Identify which cell holds the provided text, then report its [x, y] central coordinate. 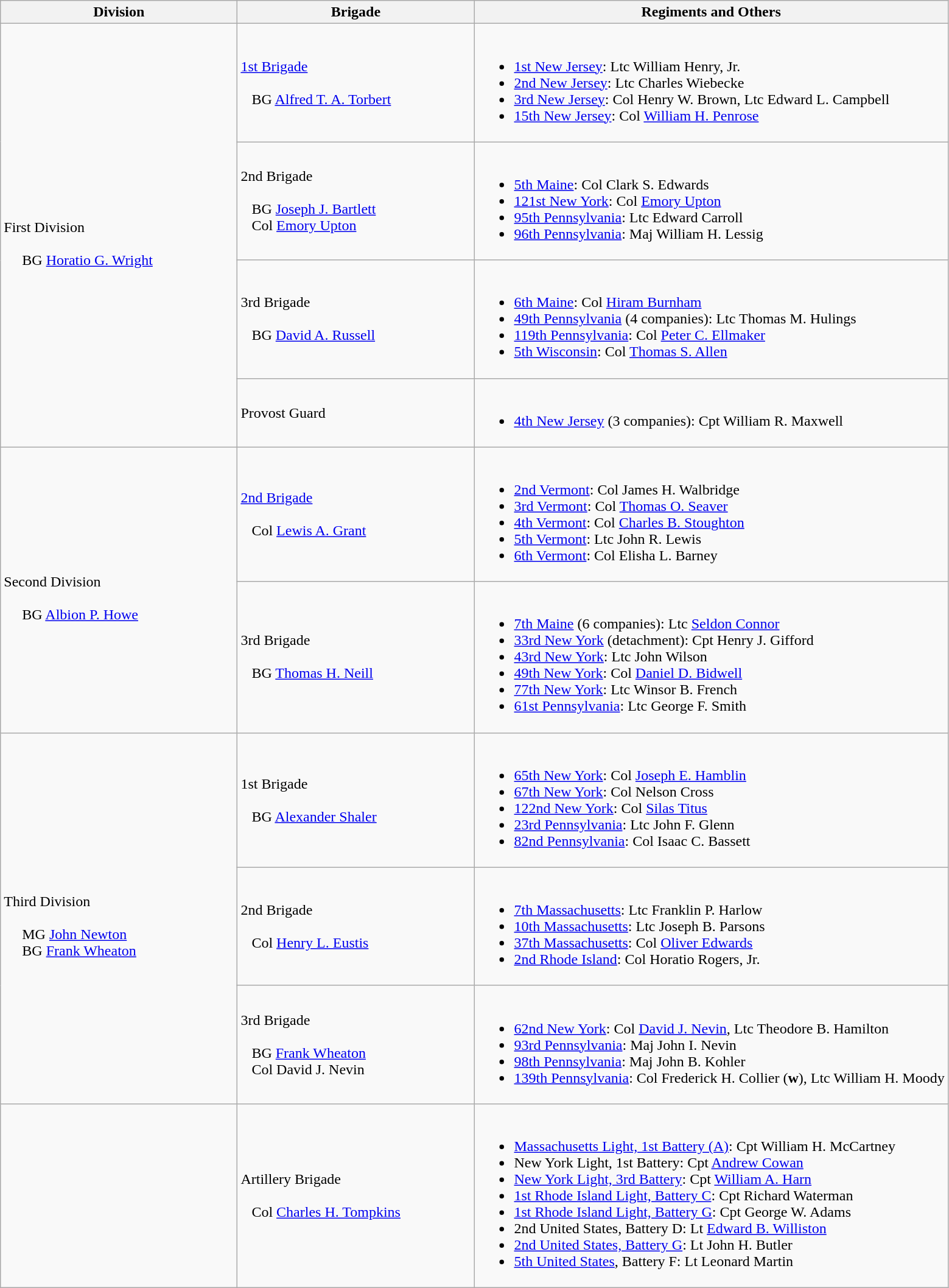
2nd Brigade Col Lewis A. Grant [355, 514]
2nd Brigade BG Joseph J. Bartlett Col Emory Upton [355, 201]
1st Brigade BG Alexander Shaler [355, 800]
3rd Brigade BG Thomas H. Neill [355, 657]
2nd Brigade Col Henry L. Eustis [355, 926]
3rd Brigade BG Frank Wheaton Col David J. Nevin [355, 1044]
Third Division MG John Newton BG Frank Wheaton [119, 918]
Second Division BG Albion P. Howe [119, 589]
Artillery Brigade Col Charles H. Tompkins [355, 1195]
1st Brigade BG Alfred T. A. Torbert [355, 83]
4th New Jersey (3 companies): Cpt William R. Maxwell [711, 413]
Division [119, 12]
3rd Brigade BG David A. Russell [355, 319]
Brigade [355, 12]
Provost Guard [355, 413]
First Division BG Horatio G. Wright [119, 235]
5th Maine: Col Clark S. Edwards121st New York: Col Emory Upton95th Pennsylvania: Ltc Edward Carroll96th Pennsylvania: Maj William H. Lessig [711, 201]
Regiments and Others [711, 12]
